Find where the given text appears and provide that cell's center as [x, y] coordinate. 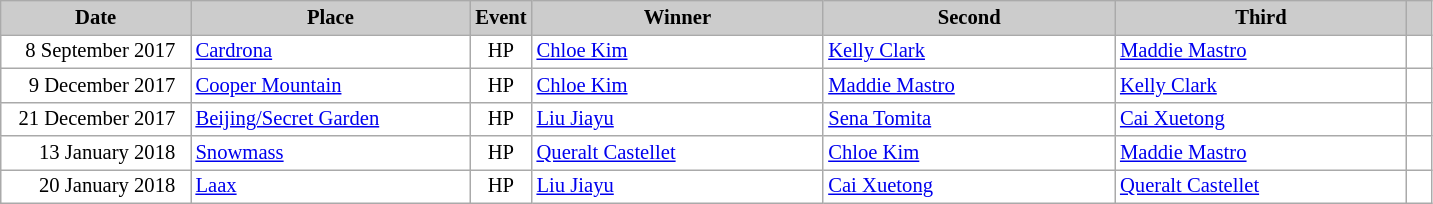
Sena Tomita [969, 119]
Snowmass [330, 153]
Cooper Mountain [330, 85]
Beijing/Secret Garden [330, 119]
Winner [678, 17]
Event [500, 17]
21 December 2017 [96, 119]
Second [969, 17]
13 January 2018 [96, 153]
9 December 2017 [96, 85]
Date [96, 17]
8 September 2017 [96, 51]
20 January 2018 [96, 186]
Laax [330, 186]
Place [330, 17]
Cardrona [330, 51]
Third [1261, 17]
